Scan for the cell matching the given text and deliver its [X, Y] coordinate at center. 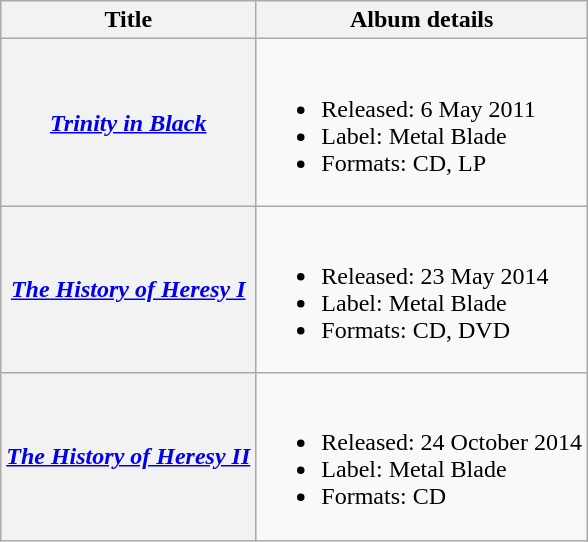
The History of Heresy II [128, 456]
Title [128, 20]
Released: 24 October 2014Label: Metal BladeFormats: CD [422, 456]
The History of Heresy I [128, 290]
Album details [422, 20]
Released: 6 May 2011Label: Metal BladeFormats: CD, LP [422, 122]
Trinity in Black [128, 122]
Released: 23 May 2014Label: Metal BladeFormats: CD, DVD [422, 290]
